Detect which cell encompasses the target text, then output its (X, Y) center coordinate. 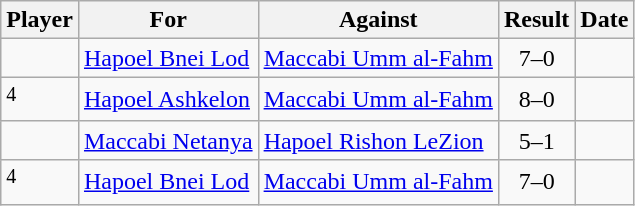
Date (604, 20)
For (168, 20)
8–0 (536, 100)
Against (378, 20)
Hapoel Rishon LeZion (378, 140)
Hapoel Ashkelon (168, 100)
5–1 (536, 140)
Player (40, 20)
Maccabi Netanya (168, 140)
Result (536, 20)
